Return the [X, Y] coordinate for the center point of the cell that contains the specified text.  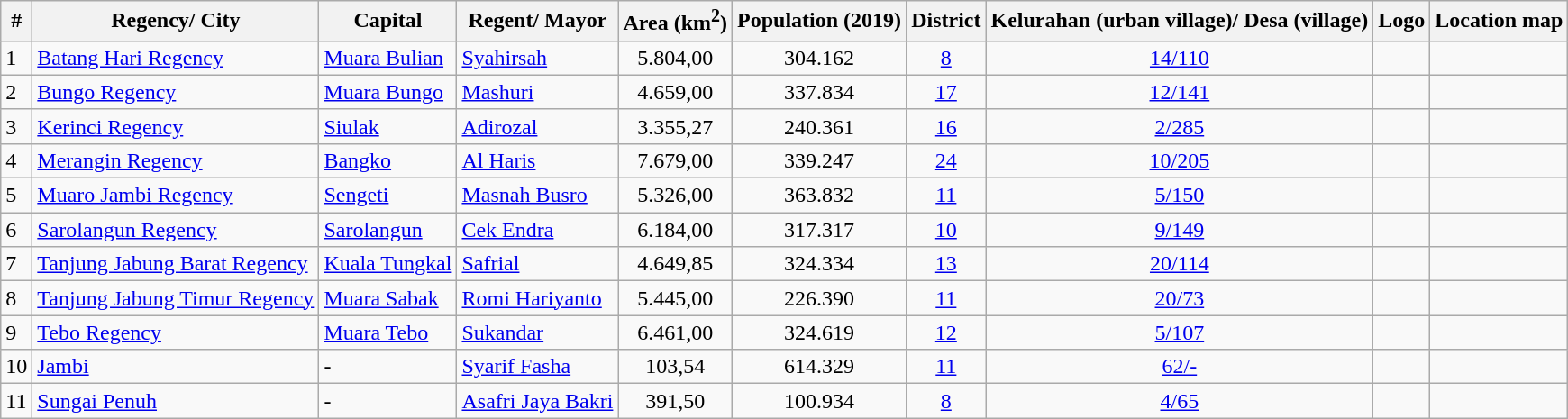
614.329 [820, 367]
# [16, 22]
Muara Sabak [387, 298]
Muara Tebo [387, 332]
2 [16, 92]
Bangko [387, 160]
62/- [1180, 367]
Tanjung Jabung Timur Regency [176, 298]
Bungo Regency [176, 92]
12 [946, 332]
324.334 [820, 264]
4/65 [1180, 401]
Kelurahan (urban village)/ Desa (village) [1180, 22]
Muaro Jambi Regency [176, 196]
304.162 [820, 58]
Regent/ Mayor [537, 22]
Regency/ City [176, 22]
12/141 [1180, 92]
5.804,00 [676, 58]
4 [16, 160]
5 [16, 196]
7.679,00 [676, 160]
13 [946, 264]
6 [16, 230]
5/107 [1180, 332]
2/285 [1180, 126]
Romi Hariyanto [537, 298]
4.659,00 [676, 92]
Sarolangun Regency [176, 230]
Location map [1500, 22]
9 [16, 332]
Kuala Tungkal [387, 264]
20/73 [1180, 298]
Cek Endra [537, 230]
Syahirsah [537, 58]
Adirozal [537, 126]
Merangin Regency [176, 160]
103,54 [676, 367]
Population (2019) [820, 22]
339.247 [820, 160]
Kerinci Regency [176, 126]
3 [16, 126]
6.184,00 [676, 230]
Muara Bulian [387, 58]
4.649,85 [676, 264]
3.355,27 [676, 126]
1 [16, 58]
Muara Bungo [387, 92]
14/110 [1180, 58]
Area (km2) [676, 22]
24 [946, 160]
Al Haris [537, 160]
District [946, 22]
5.326,00 [676, 196]
Safrial [537, 264]
Batang Hari Regency [176, 58]
20/114 [1180, 264]
Logo [1402, 22]
5/150 [1180, 196]
363.832 [820, 196]
240.361 [820, 126]
Sengeti [387, 196]
391,50 [676, 401]
226.390 [820, 298]
Syarif Fasha [537, 367]
Tanjung Jabung Barat Regency [176, 264]
100.934 [820, 401]
324.619 [820, 332]
Capital [387, 22]
Sukandar [537, 332]
Sarolangun [387, 230]
Tebo Regency [176, 332]
10/205 [1180, 160]
9/149 [1180, 230]
5.445,00 [676, 298]
317.317 [820, 230]
337.834 [820, 92]
Sungai Penuh [176, 401]
Asafri Jaya Bakri [537, 401]
Siulak [387, 126]
Masnah Busro [537, 196]
6.461,00 [676, 332]
Jambi [176, 367]
Mashuri [537, 92]
17 [946, 92]
7 [16, 264]
16 [946, 126]
